Return (X, Y) of the center of cell containing provided text 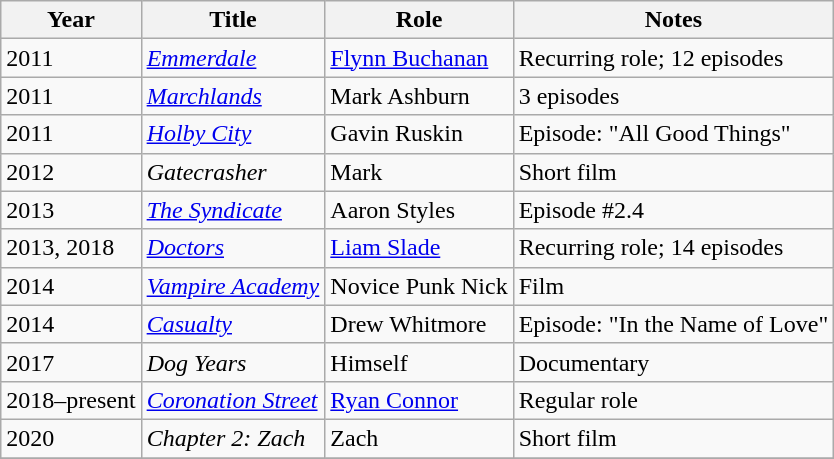
Episode #2.4 (674, 210)
2017 (71, 362)
Year (71, 20)
Recurring role; 12 episodes (674, 58)
Himself (419, 362)
Novice Punk Nick (419, 286)
Episode: "All Good Things" (674, 134)
Coronation Street (233, 400)
Episode: "In the Name of Love" (674, 324)
Emmerdale (233, 58)
Title (233, 20)
Dog Years (233, 362)
Mark Ashburn (419, 96)
3 episodes (674, 96)
2013, 2018 (71, 248)
Doctors (233, 248)
Gavin Ruskin (419, 134)
Vampire Academy (233, 286)
The Syndicate (233, 210)
2020 (71, 438)
2018–present (71, 400)
Casualty (233, 324)
Aaron Styles (419, 210)
Notes (674, 20)
2012 (71, 172)
Ryan Connor (419, 400)
Mark (419, 172)
Gatecrasher (233, 172)
Role (419, 20)
Flynn Buchanan (419, 58)
Holby City (233, 134)
Liam Slade (419, 248)
Drew Whitmore (419, 324)
Film (674, 286)
Marchlands (233, 96)
2013 (71, 210)
Documentary (674, 362)
Regular role (674, 400)
Recurring role; 14 episodes (674, 248)
Zach (419, 438)
Chapter 2: Zach (233, 438)
